Output the [X, Y] coordinate of the center of the cell containing the given text.  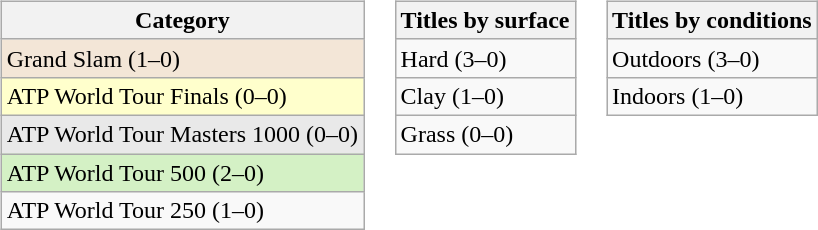
Grass (0–0) [485, 134]
Titles by conditions [712, 20]
Titles by surface [485, 20]
Hard (3–0) [485, 58]
Category [182, 20]
ATP World Tour Masters 1000 (0–0) [182, 134]
ATP World Tour 500 (2–0) [182, 173]
Outdoors (3–0) [712, 58]
Grand Slam (1–0) [182, 58]
ATP World Tour Finals (0–0) [182, 96]
Indoors (1–0) [712, 96]
ATP World Tour 250 (1–0) [182, 211]
Clay (1–0) [485, 96]
